Scan for the cell matching the given text and deliver its (x, y) coordinate at center. 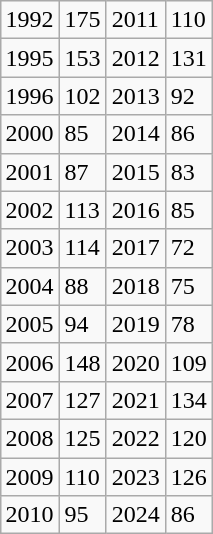
2000 (30, 134)
2022 (136, 438)
87 (82, 172)
2005 (30, 324)
2001 (30, 172)
1995 (30, 58)
2006 (30, 362)
2015 (136, 172)
153 (82, 58)
126 (188, 477)
2017 (136, 248)
131 (188, 58)
2014 (136, 134)
83 (188, 172)
2009 (30, 477)
2010 (30, 515)
102 (82, 96)
109 (188, 362)
1996 (30, 96)
127 (82, 400)
2024 (136, 515)
175 (82, 20)
92 (188, 96)
2023 (136, 477)
95 (82, 515)
2007 (30, 400)
2004 (30, 286)
94 (82, 324)
113 (82, 210)
134 (188, 400)
75 (188, 286)
2012 (136, 58)
2011 (136, 20)
1992 (30, 20)
78 (188, 324)
114 (82, 248)
2013 (136, 96)
2021 (136, 400)
2016 (136, 210)
2020 (136, 362)
120 (188, 438)
88 (82, 286)
2002 (30, 210)
148 (82, 362)
2018 (136, 286)
2008 (30, 438)
125 (82, 438)
2019 (136, 324)
2003 (30, 248)
72 (188, 248)
